Search for the cell housing the specified text and yield its [x, y] center coordinate. 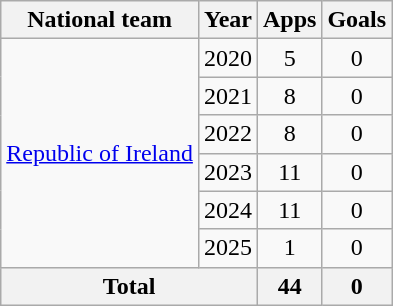
44 [289, 286]
2020 [228, 58]
2024 [228, 210]
National team [100, 20]
2025 [228, 248]
5 [289, 58]
Goals [357, 20]
2022 [228, 134]
1 [289, 248]
Republic of Ireland [100, 153]
2023 [228, 172]
Total [130, 286]
2021 [228, 96]
Apps [289, 20]
Year [228, 20]
